Locate the cell with the specified text and output its [X, Y] center coordinate. 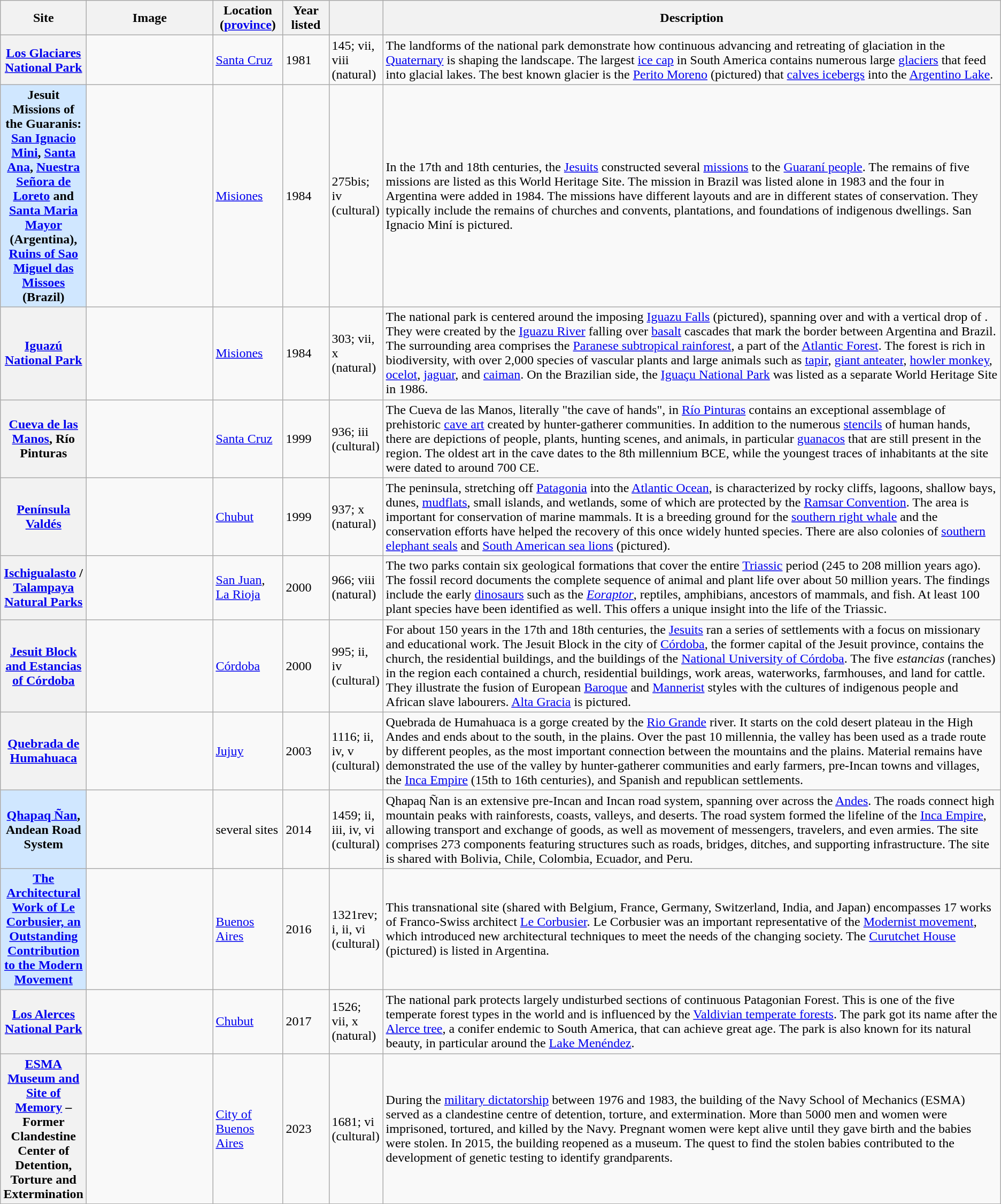
Cueva de las Manos, Río Pinturas [44, 439]
ESMA Museum and Site of Memory – Former Clandestine Center of Detention, Torture and Extermination [44, 1129]
2003 [306, 751]
303; vii, x (natural) [356, 353]
City of Buenos Aires [248, 1129]
1681; vi (cultural) [356, 1129]
937; x (natural) [356, 517]
Buenos Aires [248, 929]
Site [44, 18]
1459; ii, iii, iv, vi (cultural) [356, 829]
Year listed [306, 18]
Jujuy [248, 751]
2016 [306, 929]
Los Alerces National Park [44, 1022]
2014 [306, 829]
1116; ii, iv, v (cultural) [356, 751]
145; vii, viii (natural) [356, 60]
Location (province) [248, 18]
Península Valdés [44, 517]
Description [692, 18]
1526; vii, x (natural) [356, 1022]
995; ii, iv (cultural) [356, 665]
several sites [248, 829]
Jesuit Block and Estancias of Córdoba [44, 665]
Image [150, 18]
San Juan, La Rioja [248, 587]
2017 [306, 1022]
966; viii (natural) [356, 587]
Qhapaq Ñan, Andean Road System [44, 829]
936; iii (cultural) [356, 439]
Quebrada de Humahuaca [44, 751]
1321rev; i, ii, vi (cultural) [356, 929]
2023 [306, 1129]
275bis; iv (cultural) [356, 196]
Córdoba [248, 665]
Ischigualasto / Talampaya Natural Parks [44, 587]
Iguazú National Park [44, 353]
1981 [306, 60]
The Architectural Work of Le Corbusier, an Outstanding Contribution to the Modern Movement [44, 929]
Los Glaciares National Park [44, 60]
